Return (X, Y) of the center of cell containing provided text 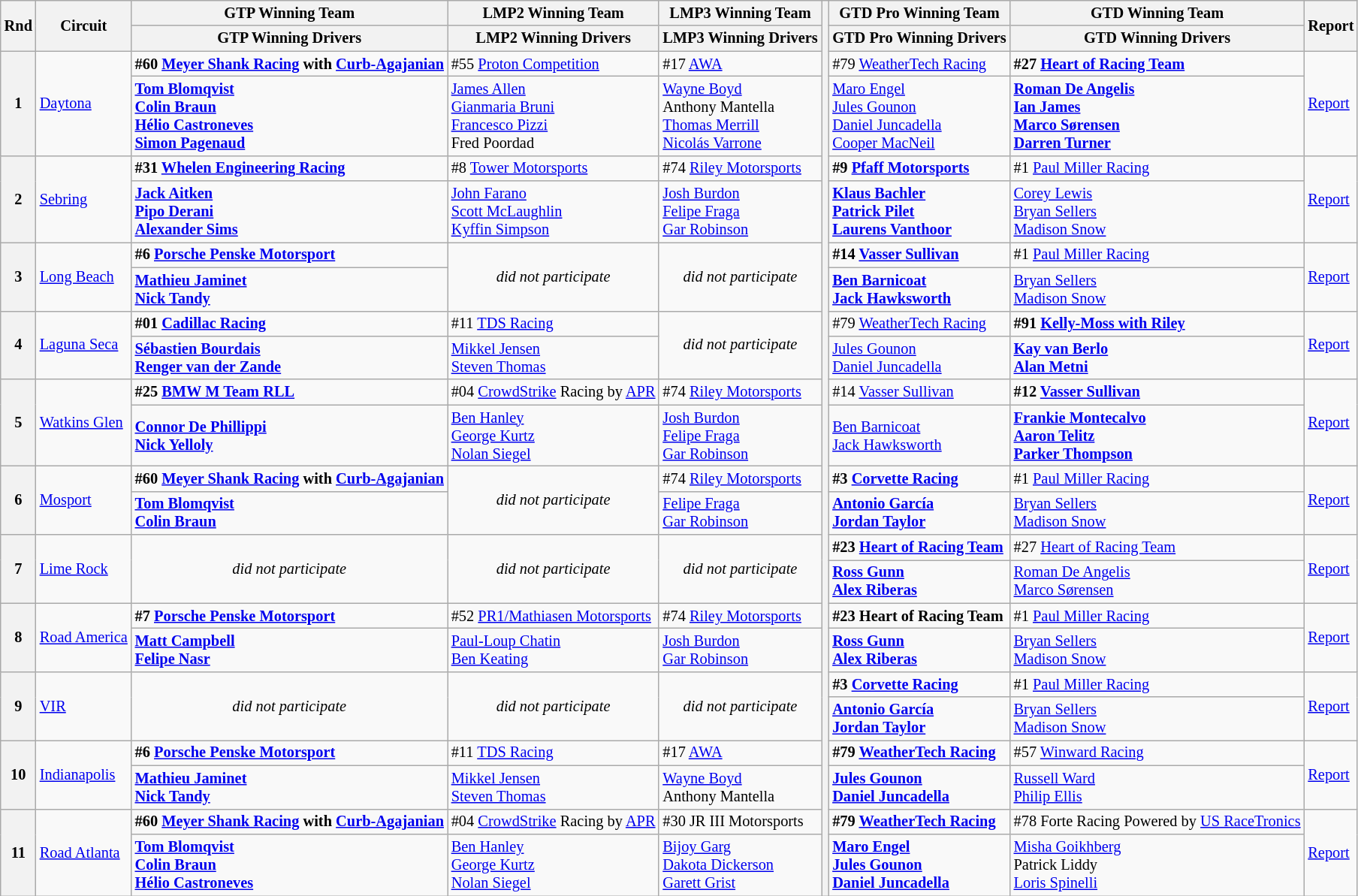
Road Atlanta (84, 852)
LMP2 Winning Team (554, 13)
#01 Cadillac Racing (290, 324)
Maro Engel Jules Gounon Daniel Juncadella (919, 864)
Daytona (84, 104)
Felipe Fraga Gar Robinson (740, 513)
#30 JR III Motorsports (740, 822)
Kay van Berlo Alan Metni (1157, 357)
GTP Winning Team (290, 13)
James Allen Gianmaria Bruni Francesco Pizzi Fred Poordad (554, 116)
Watkins Glen (84, 422)
Misha Goikhberg Patrick Liddy Loris Spinelli (1157, 864)
Roman De Angelis Marco Sørensen (1157, 581)
Laguna Seca (84, 345)
Josh Burdon Gar Robinson (740, 650)
Tom Blomqvist Colin Braun Hélio Castroneves Simon Pagenaud (290, 116)
Rnd (18, 26)
#9 Pfaff Motorsports (919, 168)
Tom Blomqvist Colin Braun Hélio Castroneves (290, 864)
#25 BMW M Team RLL (290, 392)
VIR (84, 706)
Road America (84, 637)
GTP Winning Drivers (290, 38)
LMP3 Winning Drivers (740, 38)
LMP2 Winning Drivers (554, 38)
Wayne Boyd Anthony Mantella Thomas Merrill Nicolás Varrone (740, 116)
9 (18, 706)
Tom Blomqvist Colin Braun (290, 513)
6 (18, 500)
GTD Pro Winning Drivers (919, 38)
Indianapolis (84, 774)
#78 Forte Racing Powered by US RaceTronics (1157, 822)
Jack Aitken Pipo Derani Alexander Sims (290, 212)
Connor De Phillippi Nick Yelloly (290, 436)
LMP3 Winning Team (740, 13)
3 (18, 276)
4 (18, 345)
Klaus Bachler Patrick Pilet Laurens Vanthoor (919, 212)
Circuit (84, 26)
John Farano Scott McLaughlin Kyffin Simpson (554, 212)
#91 Kelly-Moss with Riley (1157, 324)
Corey Lewis Bryan Sellers Madison Snow (1157, 212)
#12 Vasser Sullivan (1157, 392)
5 (18, 422)
Wayne Boyd Anthony Mantella (740, 787)
Roman De Angelis Ian James Marco Sørensen Darren Turner (1157, 116)
8 (18, 637)
7 (18, 569)
#52 PR1/Mathiasen Motorsports (554, 616)
#57 Winward Racing (1157, 753)
Frankie Montecalvo Aaron Telitz Parker Thompson (1157, 436)
11 (18, 852)
Russell Ward Philip Ellis (1157, 787)
Sebring (84, 198)
10 (18, 774)
GTD Winning Team (1157, 13)
#7 Porsche Penske Motorsport (290, 616)
Paul-Loup Chatin Ben Keating (554, 650)
#55 Proton Competition (554, 64)
#8 Tower Motorsports (554, 168)
Lime Rock (84, 569)
2 (18, 198)
GTD Winning Drivers (1157, 38)
Mosport (84, 500)
GTD Pro Winning Team (919, 13)
Matt Campbell Felipe Nasr (290, 650)
Bijoy Garg Dakota Dickerson Garett Grist (740, 864)
1 (18, 104)
Long Beach (84, 276)
Maro Engel Jules Gounon Daniel Juncadella Cooper MacNeil (919, 116)
Sébastien Bourdais Renger van der Zande (290, 357)
#31 Whelen Engineering Racing (290, 168)
